Pinpoint the cell where the given text exists, returning its [x, y] midpoint coordinate. 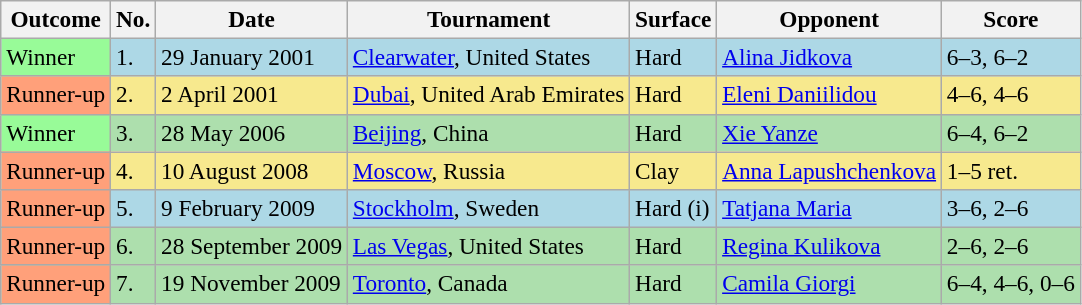
6–4, 6–2 [1010, 133]
Regina Kulikova [830, 246]
5. [134, 208]
Moscow, Russia [488, 170]
Eleni Daniilidou [830, 95]
Anna Lapushchenkova [830, 170]
4. [134, 170]
Xie Yanze [830, 133]
28 May 2006 [252, 133]
Date [252, 19]
Las Vegas, United States [488, 246]
Surface [674, 19]
1–5 ret. [1010, 170]
Stockholm, Sweden [488, 208]
7. [134, 284]
2–6, 2–6 [1010, 246]
3. [134, 133]
Tatjana Maria [830, 208]
29 January 2001 [252, 57]
Tournament [488, 19]
2. [134, 95]
6–4, 4–6, 0–6 [1010, 284]
Outcome [56, 19]
3–6, 2–6 [1010, 208]
Clearwater, United States [488, 57]
Dubai, United Arab Emirates [488, 95]
2 April 2001 [252, 95]
Opponent [830, 19]
Alina Jidkova [830, 57]
9 February 2009 [252, 208]
4–6, 4–6 [1010, 95]
Camila Giorgi [830, 284]
28 September 2009 [252, 246]
19 November 2009 [252, 284]
1. [134, 57]
Clay [674, 170]
Hard (i) [674, 208]
Toronto, Canada [488, 284]
Beijing, China [488, 133]
6–3, 6–2 [1010, 57]
10 August 2008 [252, 170]
No. [134, 19]
6. [134, 246]
Score [1010, 19]
